Return the (X, Y) coordinate for the center point of the cell that contains the specified text.  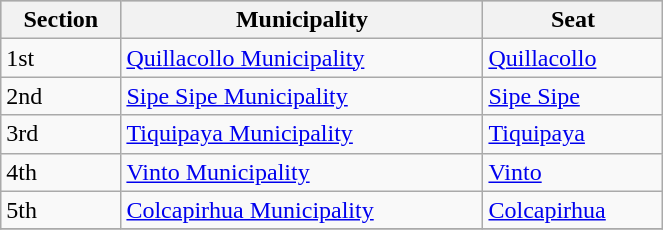
Quillacollo Municipality (302, 58)
1st (61, 58)
Municipality (302, 20)
5th (61, 210)
Sipe Sipe (573, 96)
Colcapirhua Municipality (302, 210)
4th (61, 172)
Section (61, 20)
Tiquipaya (573, 134)
Vinto (573, 172)
2nd (61, 96)
3rd (61, 134)
Tiquipaya Municipality (302, 134)
Quillacollo (573, 58)
Seat (573, 20)
Vinto Municipality (302, 172)
Colcapirhua (573, 210)
Sipe Sipe Municipality (302, 96)
